From the cell containing the given text, extract its center point as [x, y] coordinate. 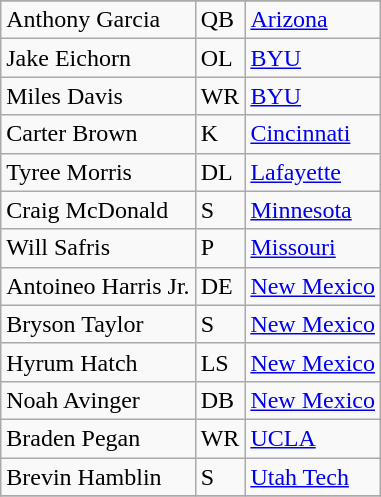
Lafayette [313, 172]
Miles Davis [98, 96]
OL [220, 58]
DE [220, 286]
Brevin Hamblin [98, 477]
Cincinnati [313, 134]
Missouri [313, 248]
Anthony Garcia [98, 20]
Hyrum Hatch [98, 362]
Bryson Taylor [98, 324]
DL [220, 172]
P [220, 248]
Noah Avinger [98, 400]
DB [220, 400]
Antoineo Harris Jr. [98, 286]
QB [220, 20]
Will Safris [98, 248]
Utah Tech [313, 477]
Arizona [313, 20]
UCLA [313, 438]
Craig McDonald [98, 210]
Jake Eichorn [98, 58]
Carter Brown [98, 134]
Tyree Morris [98, 172]
K [220, 134]
LS [220, 362]
Braden Pegan [98, 438]
Minnesota [313, 210]
